Extract the [X, Y] coordinate from the center of the cell holding the provided text.  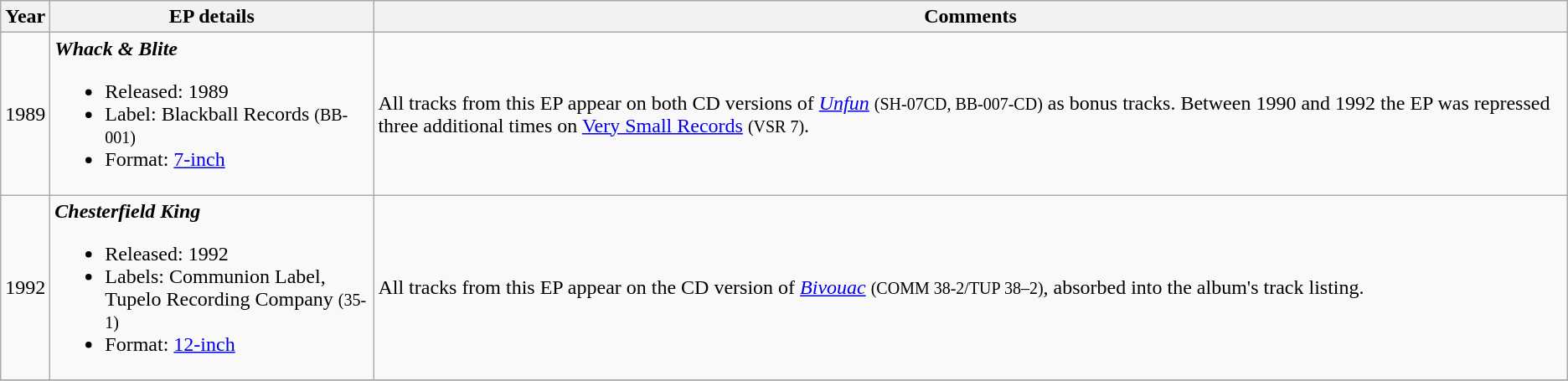
Year [25, 17]
1992 [25, 288]
1989 [25, 114]
Chesterfield KingReleased: 1992Labels: Communion Label, Tupelo Recording Company (35-1)Format: 12-inch [212, 288]
Comments [970, 17]
All tracks from this EP appear on the CD version of Bivouac (COMM 38-2/TUP 38–2), absorbed into the album's track listing. [970, 288]
Whack & BliteReleased: 1989Label: Blackball Records (BB-001)Format: 7-inch [212, 114]
EP details [212, 17]
